Scan for the cell matching the given text and deliver its (x, y) coordinate at center. 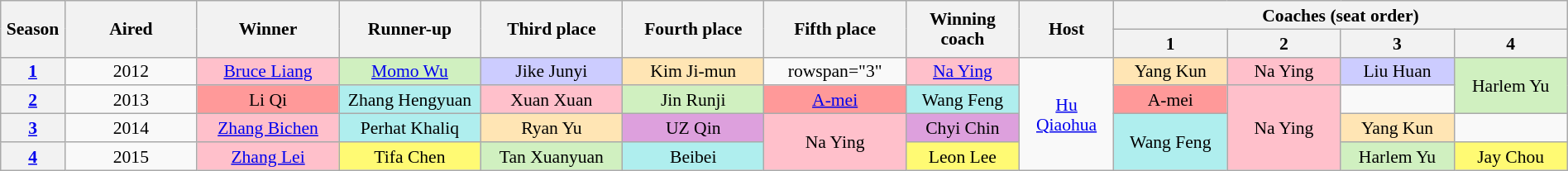
2013 (131, 100)
Beibei (693, 156)
2014 (131, 128)
Aired (131, 29)
rowspan="3" (835, 71)
Winning coach (963, 29)
Jike Junyi (551, 71)
Chyi Chin (963, 128)
Jay Chou (1510, 156)
Ryan Yu (551, 128)
Zhang Lei (268, 156)
Host (1066, 29)
Bruce Liang (268, 71)
Runner-up (410, 29)
Fourth place (693, 29)
Kim Ji-mun (693, 71)
Fifth place (835, 29)
Winner (268, 29)
Zhang Hengyuan (410, 100)
2012 (131, 71)
Third place (551, 29)
Xuan Xuan (551, 100)
Season (33, 29)
Momo Wu (410, 71)
Tan Xuanyuan (551, 156)
Tifa Chen (410, 156)
Leon Lee (963, 156)
Liu Huan (1398, 71)
Perhat Khaliq (410, 128)
Hu Qiaohua (1066, 113)
Coaches (seat order) (1341, 15)
Li Qi (268, 100)
Zhang Bichen (268, 128)
UZ Qin (693, 128)
2015 (131, 156)
Jin Runji (693, 100)
